Return (x, y) of the center of cell containing provided text 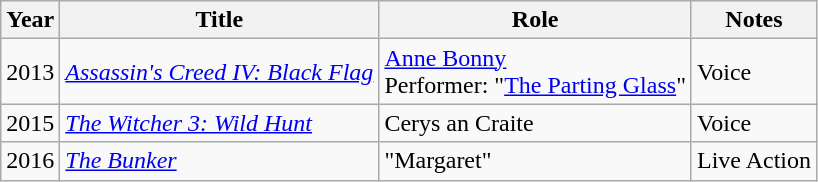
Title (220, 20)
Notes (754, 20)
Live Action (754, 161)
2015 (30, 123)
Anne BonnyPerformer: "The Parting Glass" (536, 72)
The Bunker (220, 161)
Cerys an Craite (536, 123)
Year (30, 20)
2016 (30, 161)
The Witcher 3: Wild Hunt (220, 123)
"Margaret" (536, 161)
Role (536, 20)
Assassin's Creed IV: Black Flag (220, 72)
2013 (30, 72)
